Identify which cell holds the provided text, then report its [x, y] central coordinate. 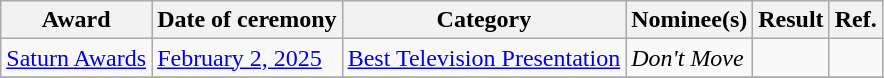
Don't Move [690, 58]
February 2, 2025 [248, 58]
Saturn Awards [76, 58]
Award [76, 20]
Best Television Presentation [484, 58]
Result [791, 20]
Nominee(s) [690, 20]
Category [484, 20]
Date of ceremony [248, 20]
Ref. [856, 20]
